Return (x, y) of the center of cell containing provided text 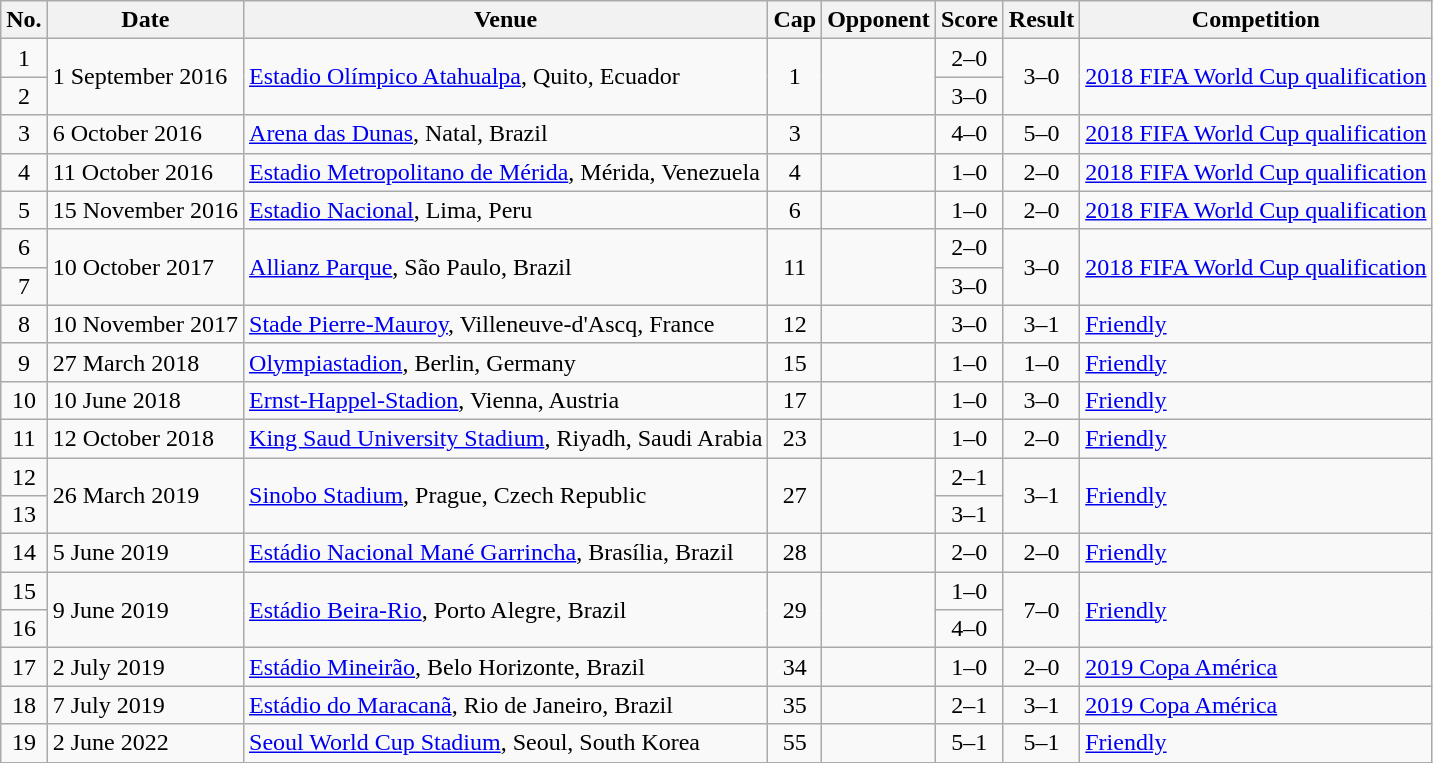
35 (795, 705)
7–0 (1041, 610)
2 (24, 96)
Estadio Nacional, Lima, Peru (506, 210)
Arena das Dunas, Natal, Brazil (506, 134)
2 July 2019 (145, 667)
Estádio do Maracanã, Rio de Janeiro, Brazil (506, 705)
Seoul World Cup Stadium, Seoul, South Korea (506, 743)
27 (795, 496)
10 November 2017 (145, 324)
Venue (506, 20)
26 March 2019 (145, 496)
19 (24, 743)
27 March 2018 (145, 362)
6 October 2016 (145, 134)
Olympiastadion, Berlin, Germany (506, 362)
Allianz Parque, São Paulo, Brazil (506, 267)
Opponent (879, 20)
Date (145, 20)
5 June 2019 (145, 553)
18 (24, 705)
10 October 2017 (145, 267)
Estadio Olímpico Atahualpa, Quito, Ecuador (506, 77)
34 (795, 667)
9 (24, 362)
2 June 2022 (145, 743)
23 (795, 438)
12 October 2018 (145, 438)
Stade Pierre-Mauroy, Villeneuve-d'Ascq, France (506, 324)
28 (795, 553)
55 (795, 743)
10 (24, 400)
Cap (795, 20)
10 June 2018 (145, 400)
Estádio Beira-Rio, Porto Alegre, Brazil (506, 610)
Estadio Metropolitano de Mérida, Mérida, Venezuela (506, 172)
5 (24, 210)
King Saud University Stadium, Riyadh, Saudi Arabia (506, 438)
Result (1041, 20)
5–0 (1041, 134)
1 September 2016 (145, 77)
13 (24, 515)
7 July 2019 (145, 705)
No. (24, 20)
7 (24, 286)
15 November 2016 (145, 210)
11 October 2016 (145, 172)
29 (795, 610)
9 June 2019 (145, 610)
Score (969, 20)
Estádio Nacional Mané Garrincha, Brasília, Brazil (506, 553)
Estádio Mineirão, Belo Horizonte, Brazil (506, 667)
14 (24, 553)
16 (24, 629)
Competition (1256, 20)
Ernst-Happel-Stadion, Vienna, Austria (506, 400)
Sinobo Stadium, Prague, Czech Republic (506, 496)
8 (24, 324)
